For the text-containing cell, return its midpoint in [X, Y] coordinate format. 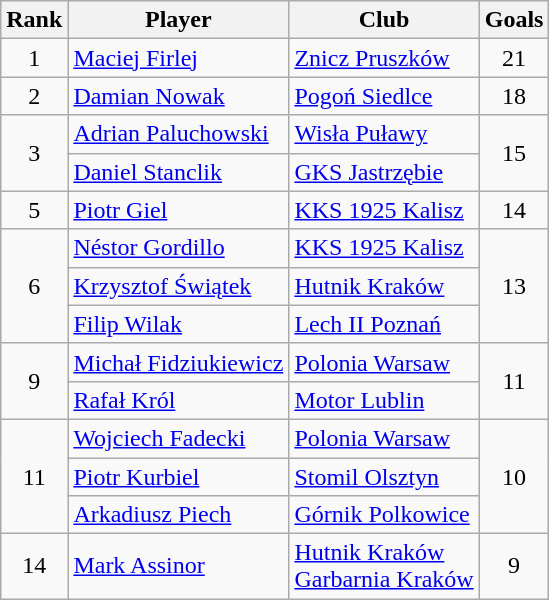
Arkadiusz Piech [178, 515]
Wisła Puławy [384, 134]
18 [514, 96]
Damian Nowak [178, 96]
6 [34, 286]
Adrian Paluchowski [178, 134]
13 [514, 286]
21 [514, 58]
1 [34, 58]
Znicz Pruszków [384, 58]
2 [34, 96]
Goals [514, 20]
Player [178, 20]
Maciej Firlej [178, 58]
Piotr Kurbiel [178, 477]
Lech II Poznań [384, 324]
Pogoń Siedlce [384, 96]
Hutnik Kraków [384, 286]
Rank [34, 20]
Mark Assinor [178, 566]
Club [384, 20]
Krzysztof Świątek [178, 286]
Daniel Stanclik [178, 172]
Michał Fidziukiewicz [178, 362]
Stomil Olsztyn [384, 477]
Rafał Król [178, 400]
3 [34, 153]
Néstor Gordillo [178, 248]
Piotr Giel [178, 210]
Filip Wilak [178, 324]
GKS Jastrzębie [384, 172]
10 [514, 476]
5 [34, 210]
Górnik Polkowice [384, 515]
Hutnik KrakówGarbarnia Kraków [384, 566]
Motor Lublin [384, 400]
15 [514, 153]
Wojciech Fadecki [178, 438]
